From the cell containing the given text, extract its center point as [X, Y] coordinate. 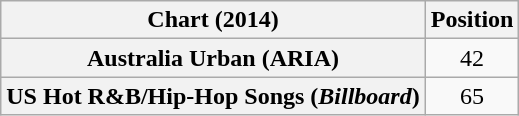
US Hot R&B/Hip-Hop Songs (Billboard) [213, 96]
Australia Urban (ARIA) [213, 58]
Chart (2014) [213, 20]
42 [472, 58]
Position [472, 20]
65 [472, 96]
